Identify which cell holds the provided text, then report its [x, y] central coordinate. 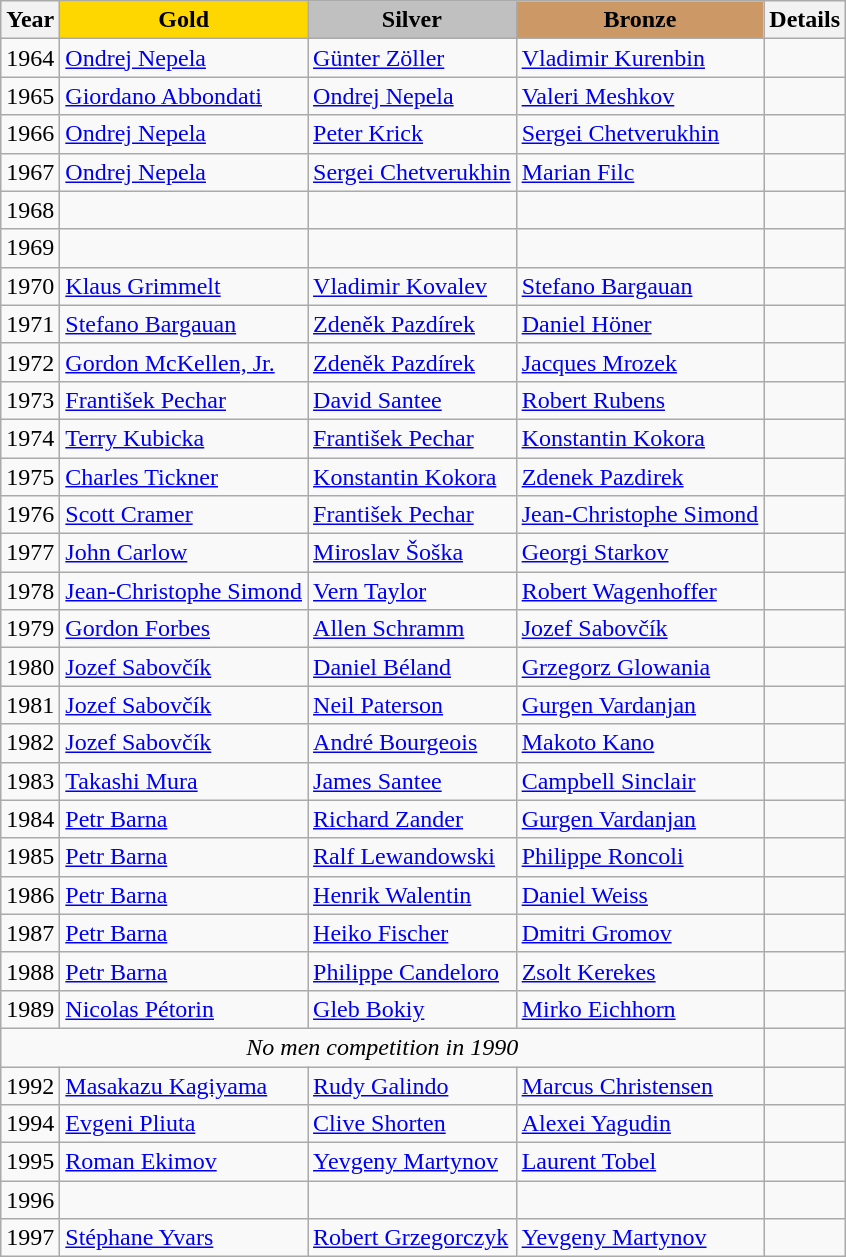
Robert Grzegorczyk [412, 1238]
1971 [30, 324]
Gordon Forbes [184, 629]
Daniel Weiss [640, 895]
1965 [30, 96]
Masakazu Kagiyama [184, 1085]
Grzegorz Glowania [640, 667]
Ralf Lewandowski [412, 857]
Neil Paterson [412, 705]
Günter Zöller [412, 58]
Marian Filc [640, 172]
1980 [30, 667]
1973 [30, 400]
Heiko Fischer [412, 933]
1989 [30, 1009]
Klaus Grimmelt [184, 286]
Gold [184, 20]
Marcus Christensen [640, 1085]
Laurent Tobel [640, 1162]
Scott Cramer [184, 515]
1986 [30, 895]
Bronze [640, 20]
Valeri Meshkov [640, 96]
Vern Taylor [412, 591]
1984 [30, 819]
1976 [30, 515]
Vladimir Kurenbin [640, 58]
Dmitri Gromov [640, 933]
Philippe Candeloro [412, 971]
1994 [30, 1124]
Terry Kubicka [184, 438]
Robert Wagenhoffer [640, 591]
Campbell Sinclair [640, 781]
Georgi Starkov [640, 553]
1983 [30, 781]
1966 [30, 134]
1969 [30, 248]
Daniel Höner [640, 324]
Zsolt Kerekes [640, 971]
John Carlow [184, 553]
Philippe Roncoli [640, 857]
Henrik Walentin [412, 895]
1987 [30, 933]
Roman Ekimov [184, 1162]
Zdenek Pazdirek [640, 477]
1967 [30, 172]
Peter Krick [412, 134]
Charles Tickner [184, 477]
No men competition in 1990 [382, 1047]
1997 [30, 1238]
1970 [30, 286]
1978 [30, 591]
1964 [30, 58]
1996 [30, 1200]
Rudy Galindo [412, 1085]
David Santee [412, 400]
Gordon McKellen, Jr. [184, 362]
1992 [30, 1085]
Takashi Mura [184, 781]
1974 [30, 438]
Daniel Béland [412, 667]
Jacques Mrozek [640, 362]
Silver [412, 20]
Makoto Kano [640, 743]
1985 [30, 857]
1988 [30, 971]
Mirko Eichhorn [640, 1009]
Richard Zander [412, 819]
1977 [30, 553]
Allen Schramm [412, 629]
Nicolas Pétorin [184, 1009]
1968 [30, 210]
Miroslav Šoška [412, 553]
1979 [30, 629]
Giordano Abbondati [184, 96]
1982 [30, 743]
1975 [30, 477]
Gleb Bokiy [412, 1009]
Vladimir Kovalev [412, 286]
Stéphane Yvars [184, 1238]
Year [30, 20]
Alexei Yagudin [640, 1124]
Clive Shorten [412, 1124]
1981 [30, 705]
James Santee [412, 781]
André Bourgeois [412, 743]
1995 [30, 1162]
1972 [30, 362]
Evgeni Pliuta [184, 1124]
Robert Rubens [640, 400]
Details [805, 20]
